Scan for the cell matching the given text and deliver its [x, y] coordinate at center. 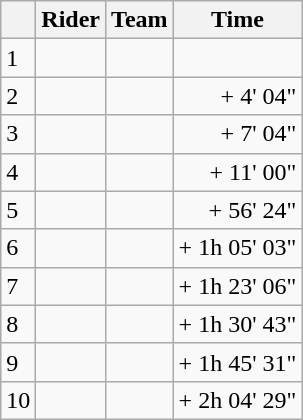
1 [18, 58]
2 [18, 96]
+ 2h 04' 29" [238, 400]
9 [18, 362]
5 [18, 210]
+ 4' 04" [238, 96]
+ 1h 30' 43" [238, 324]
+ 7' 04" [238, 134]
8 [18, 324]
Time [238, 20]
7 [18, 286]
+ 1h 23' 06" [238, 286]
6 [18, 248]
4 [18, 172]
Rider [71, 20]
+ 11' 00" [238, 172]
Team [140, 20]
3 [18, 134]
+ 1h 45' 31" [238, 362]
+ 1h 05' 03" [238, 248]
+ 56' 24" [238, 210]
10 [18, 400]
